Return the (x, y) coordinate for the center point of the cell that contains the specified text.  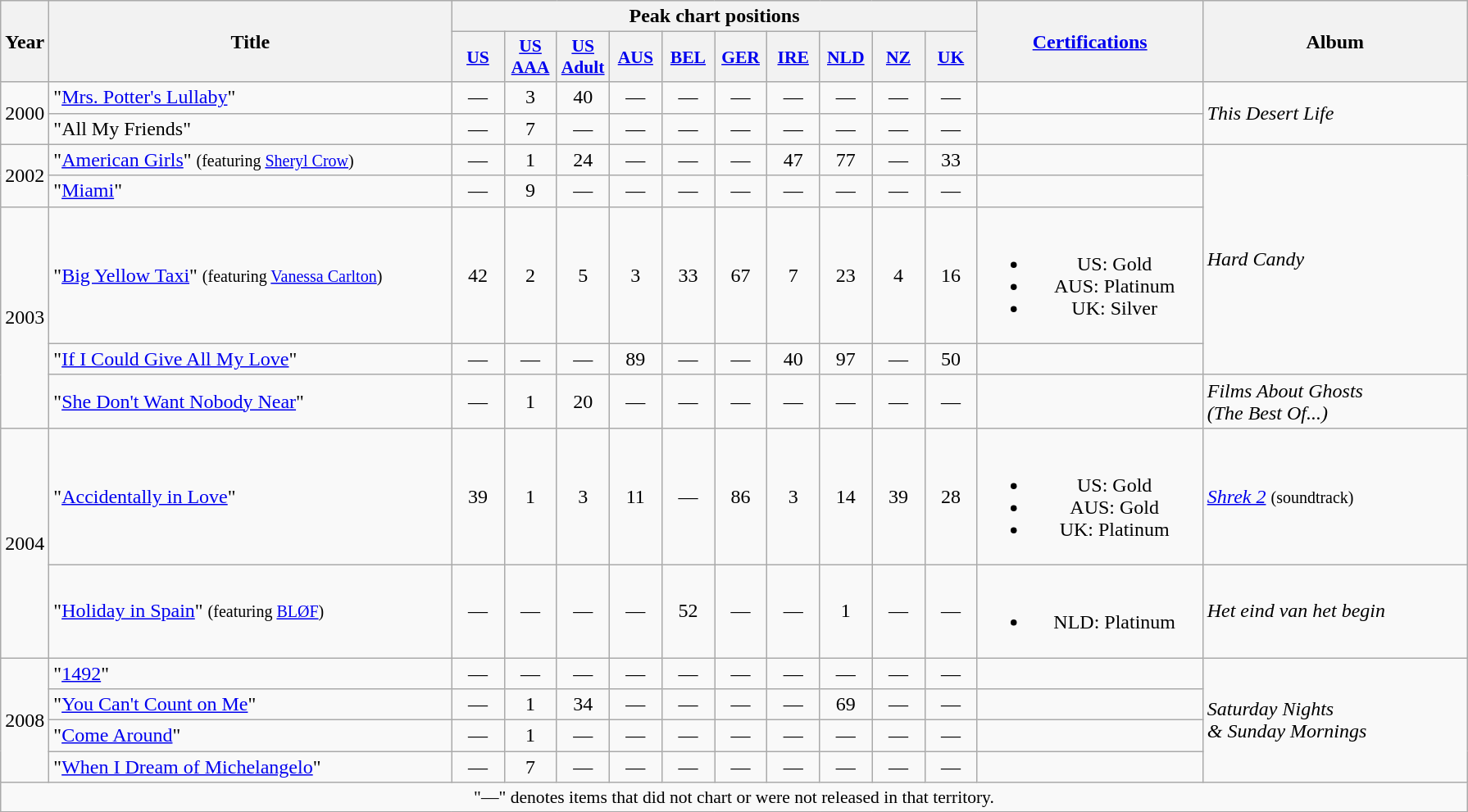
14 (846, 497)
2008 (25, 719)
2003 (25, 317)
4 (898, 275)
5 (583, 275)
Films About Ghosts(The Best Of...) (1334, 401)
US (478, 57)
67 (741, 275)
Hard Candy (1334, 259)
20 (583, 401)
NLD: Platinum (1090, 611)
"Mrs. Potter's Lullaby" (251, 98)
"Holiday in Spain" (featuring BLØF) (251, 611)
24 (583, 160)
BEL (688, 57)
97 (846, 359)
US AAA (530, 57)
"—" denotes items that did not chart or were not released in that territory. (734, 797)
"1492" (251, 673)
Shrek 2 (soundtrack) (1334, 497)
Peak chart positions (715, 16)
Album (1334, 41)
42 (478, 275)
NLD (846, 57)
69 (846, 705)
"You Can't Count on Me" (251, 705)
47 (793, 160)
UK (951, 57)
16 (951, 275)
34 (583, 705)
"Come Around" (251, 736)
"She Don't Want Nobody Near" (251, 401)
2002 (25, 175)
"Accidentally in Love" (251, 497)
89 (635, 359)
"Miami" (251, 191)
This Desert Life (1334, 113)
"If I Could Give All My Love" (251, 359)
52 (688, 611)
2000 (25, 113)
50 (951, 359)
Year (25, 41)
11 (635, 497)
Certifications (1090, 41)
2004 (25, 542)
IRE (793, 57)
9 (530, 191)
Het eind van het begin (1334, 611)
Saturday Nights& Sunday Mornings (1334, 719)
USAdult (583, 57)
2 (530, 275)
77 (846, 160)
"American Girls" (featuring Sheryl Crow) (251, 160)
86 (741, 497)
US: GoldAUS: PlatinumUK: Silver (1090, 275)
23 (846, 275)
US: GoldAUS: GoldUK: Platinum (1090, 497)
GER (741, 57)
"Big Yellow Taxi" (featuring Vanessa Carlton) (251, 275)
28 (951, 497)
"All My Friends" (251, 129)
AUS (635, 57)
Title (251, 41)
"When I Dream of Michelangelo" (251, 767)
NZ (898, 57)
